Extract the [X, Y] coordinate from the center of the cell holding the provided text.  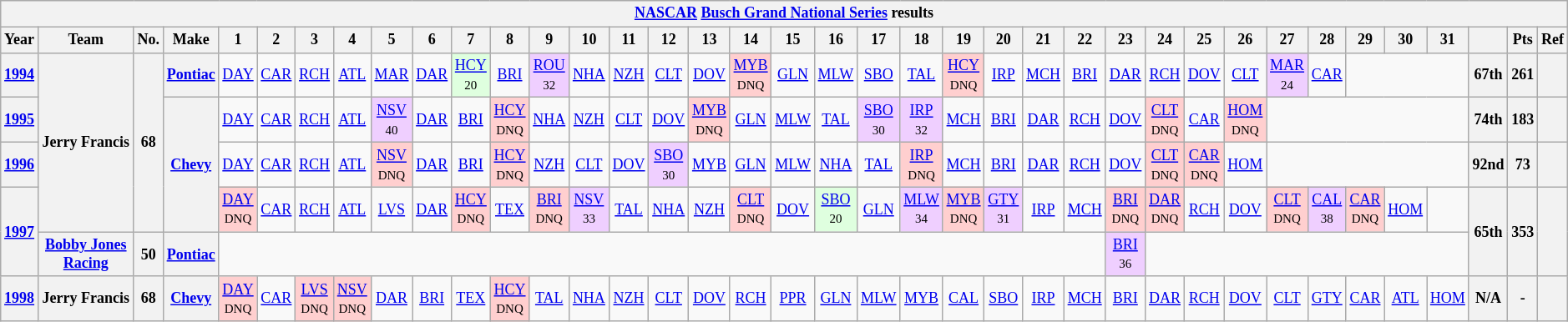
NSV40 [392, 120]
CAL [964, 299]
BRI36 [1125, 254]
13 [710, 40]
SBO20 [835, 209]
24 [1166, 40]
MAR [392, 75]
1997 [20, 232]
28 [1327, 40]
DARDNQ [1166, 209]
N/A [1488, 299]
22 [1085, 40]
92nd [1488, 164]
CAL38 [1327, 209]
25 [1204, 40]
Make [190, 40]
MAR24 [1287, 75]
30 [1406, 40]
19 [964, 40]
1994 [20, 75]
IRP32 [922, 120]
21 [1044, 40]
IRPDNQ [922, 164]
- [1523, 299]
Bobby Jones Racing [85, 254]
5 [392, 40]
10 [589, 40]
183 [1523, 120]
73 [1523, 164]
3 [315, 40]
2 [276, 40]
GTY [1327, 299]
74th [1488, 120]
261 [1523, 75]
8 [509, 40]
26 [1246, 40]
HCY20 [471, 75]
7 [471, 40]
Pts [1523, 40]
15 [793, 40]
NASCAR Busch Grand National Series results [784, 13]
17 [878, 40]
29 [1365, 40]
6 [432, 40]
18 [922, 40]
PPR [793, 299]
ROU32 [549, 75]
65th [1488, 232]
11 [629, 40]
20 [1004, 40]
Year [20, 40]
MLW34 [922, 209]
67th [1488, 75]
Ref [1553, 40]
12 [669, 40]
1 [238, 40]
HOMDNQ [1246, 120]
LVSDNQ [315, 299]
1998 [20, 299]
353 [1523, 232]
9 [549, 40]
1996 [20, 164]
50 [149, 254]
LVS [392, 209]
14 [751, 40]
1995 [20, 120]
31 [1448, 40]
27 [1287, 40]
23 [1125, 40]
16 [835, 40]
Team [85, 40]
GTY31 [1004, 209]
4 [352, 40]
No. [149, 40]
NSV33 [589, 209]
